Locate the cell with the specified text and output its (x, y) center coordinate. 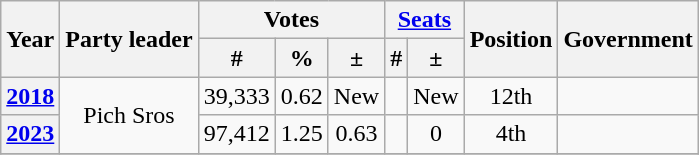
Party leader (129, 39)
2018 (30, 96)
4th (511, 134)
2023 (30, 134)
Year (30, 39)
1.25 (302, 134)
Pich Sros (129, 115)
0.62 (302, 96)
0 (436, 134)
0.63 (356, 134)
97,412 (236, 134)
39,333 (236, 96)
12th (511, 96)
Government (628, 39)
Position (511, 39)
Votes (292, 20)
Seats (424, 20)
% (302, 58)
